From the cell containing the given text, extract its center point as [x, y] coordinate. 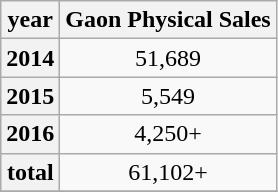
51,689 [168, 58]
2015 [30, 96]
2014 [30, 58]
Gaon Physical Sales [168, 20]
total [30, 172]
4,250+ [168, 134]
61,102+ [168, 172]
year [30, 20]
2016 [30, 134]
5,549 [168, 96]
